Locate the cell with the specified text and output its [x, y] center coordinate. 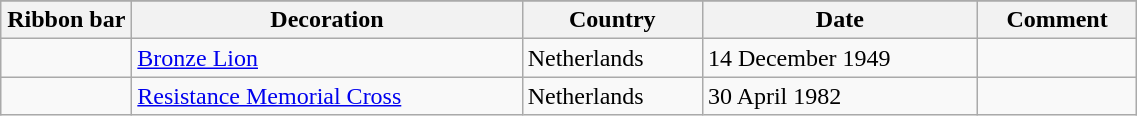
30 April 1982 [840, 96]
Country [612, 20]
Comment [1057, 20]
Bronze Lion [327, 58]
Date [840, 20]
Ribbon bar [66, 20]
14 December 1949 [840, 58]
Decoration [327, 20]
Resistance Memorial Cross [327, 96]
